From the cell containing the given text, extract its center point as [X, Y] coordinate. 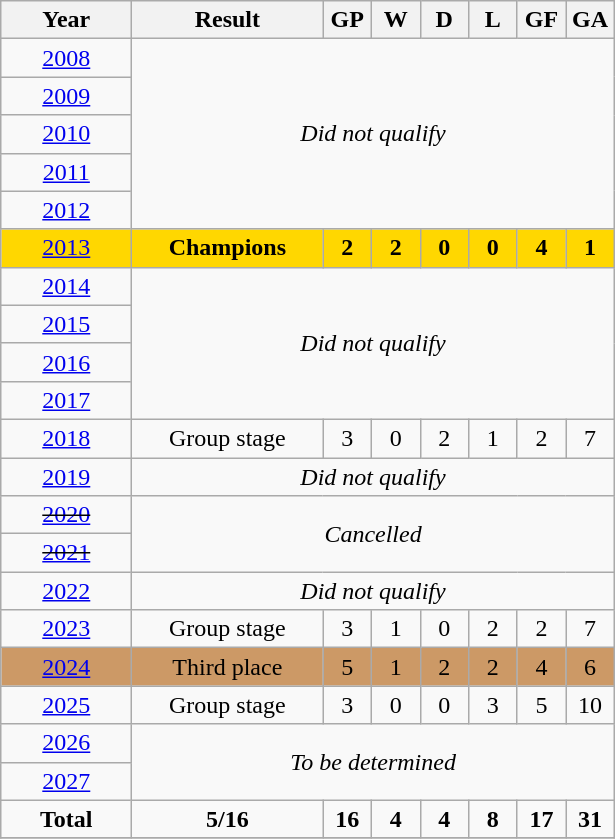
2026 [66, 743]
2022 [66, 591]
2024 [66, 667]
Champions [228, 248]
8 [494, 819]
31 [590, 819]
Year [66, 20]
L [494, 20]
W [396, 20]
Total [66, 819]
6 [590, 667]
2023 [66, 629]
2016 [66, 362]
2010 [66, 134]
16 [348, 819]
To be determined [373, 762]
2020 [66, 515]
2027 [66, 781]
2009 [66, 96]
2012 [66, 210]
2013 [66, 248]
2025 [66, 705]
2014 [66, 286]
17 [542, 819]
Third place [228, 667]
2017 [66, 400]
GA [590, 20]
2015 [66, 324]
GF [542, 20]
10 [590, 705]
Cancelled [373, 534]
5/16 [228, 819]
2018 [66, 438]
2011 [66, 172]
2008 [66, 58]
D [444, 20]
GP [348, 20]
2019 [66, 477]
2021 [66, 553]
Result [228, 20]
